Return the (x, y) coordinate for the center point of the cell that contains the specified text.  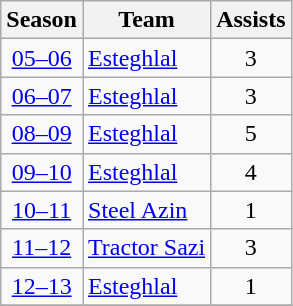
11–12 (42, 248)
4 (251, 172)
09–10 (42, 172)
Tractor Sazi (146, 248)
05–06 (42, 58)
Assists (251, 20)
5 (251, 134)
08–09 (42, 134)
Season (42, 20)
12–13 (42, 286)
10–11 (42, 210)
Team (146, 20)
06–07 (42, 96)
Steel Azin (146, 210)
